Pinpoint the cell where the given text exists, returning its (x, y) midpoint coordinate. 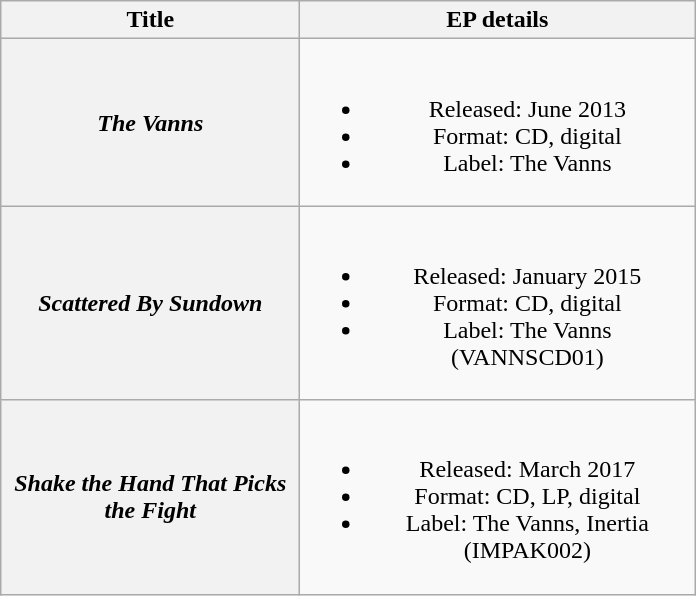
Scattered By Sundown (150, 303)
Shake the Hand That Picks the Fight (150, 497)
Released: March 2017Format: CD, LP, digitalLabel: The Vanns, Inertia (IMPAK002) (498, 497)
Title (150, 20)
EP details (498, 20)
Released: January 2015Format: CD, digitalLabel: The Vanns (VANNSCD01) (498, 303)
Released: June 2013Format: CD, digitalLabel: The Vanns (498, 122)
The Vanns (150, 122)
